Scan for the cell matching the given text and deliver its [x, y] coordinate at center. 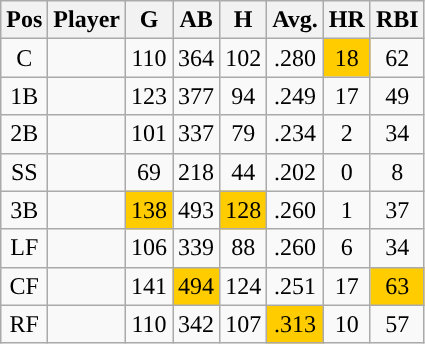
H [244, 20]
LF [24, 248]
342 [196, 324]
0 [346, 172]
102 [244, 58]
106 [150, 248]
3B [24, 210]
.251 [296, 286]
10 [346, 324]
37 [397, 210]
94 [244, 96]
88 [244, 248]
337 [196, 134]
.249 [296, 96]
107 [244, 324]
.202 [296, 172]
124 [244, 286]
.234 [296, 134]
63 [397, 286]
AB [196, 20]
44 [244, 172]
CF [24, 286]
69 [150, 172]
2 [346, 134]
79 [244, 134]
8 [397, 172]
G [150, 20]
62 [397, 58]
RBI [397, 20]
HR [346, 20]
1B [24, 96]
364 [196, 58]
18 [346, 58]
339 [196, 248]
C [24, 58]
57 [397, 324]
493 [196, 210]
141 [150, 286]
Player [87, 20]
123 [150, 96]
101 [150, 134]
218 [196, 172]
RF [24, 324]
494 [196, 286]
6 [346, 248]
377 [196, 96]
Avg. [296, 20]
.313 [296, 324]
1 [346, 210]
138 [150, 210]
.280 [296, 58]
2B [24, 134]
49 [397, 96]
Pos [24, 20]
128 [244, 210]
SS [24, 172]
